Detect which cell encompasses the target text, then output its (x, y) center coordinate. 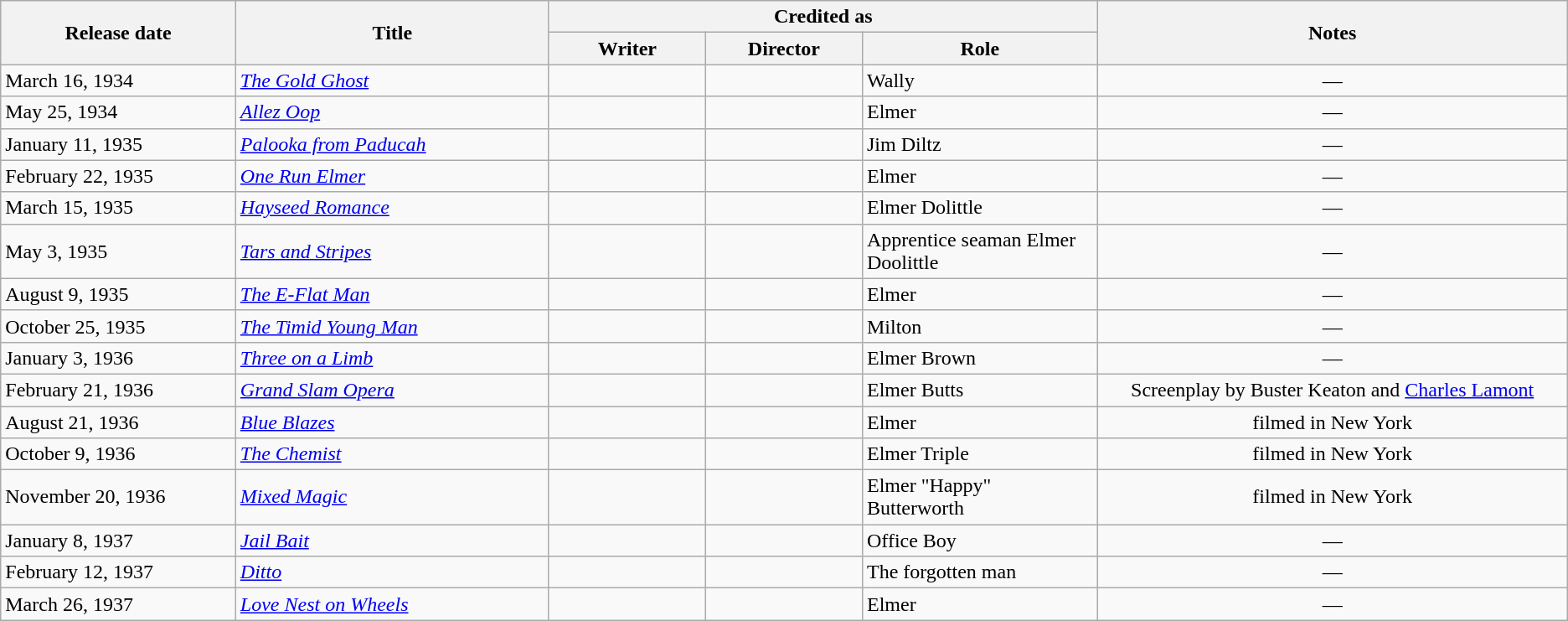
February 12, 1937 (119, 572)
Role (980, 49)
Release date (119, 33)
Wally (980, 80)
January 3, 1936 (119, 358)
Palooka from Paducah (392, 144)
May 25, 1934 (119, 112)
Title (392, 33)
May 3, 1935 (119, 251)
The forgotten man (980, 572)
Milton (980, 326)
Jim Diltz (980, 144)
The Timid Young Man (392, 326)
Grand Slam Opera (392, 390)
February 21, 1936 (119, 390)
Tars and Stripes (392, 251)
Director (784, 49)
January 11, 1935 (119, 144)
March 16, 1934 (119, 80)
Three on a Limb (392, 358)
Notes (1332, 33)
August 9, 1935 (119, 294)
Ditto (392, 572)
Writer (627, 49)
March 26, 1937 (119, 604)
August 21, 1936 (119, 422)
Jail Bait (392, 541)
February 22, 1935 (119, 176)
Hayseed Romance (392, 208)
Credited as (823, 17)
March 15, 1935 (119, 208)
October 9, 1936 (119, 454)
Allez Oop (392, 112)
Elmer Dolittle (980, 208)
Love Nest on Wheels (392, 604)
Elmer Brown (980, 358)
Screenplay by Buster Keaton and Charles Lamont (1332, 390)
Elmer Butts (980, 390)
The Gold Ghost (392, 80)
Elmer "Happy" Butterworth (980, 498)
Elmer Triple (980, 454)
Blue Blazes (392, 422)
The E-Flat Man (392, 294)
October 25, 1935 (119, 326)
Office Boy (980, 541)
The Chemist (392, 454)
Mixed Magic (392, 498)
November 20, 1936 (119, 498)
January 8, 1937 (119, 541)
One Run Elmer (392, 176)
Apprentice seaman Elmer Doolittle (980, 251)
